Identify which cell holds the provided text, then report its [X, Y] central coordinate. 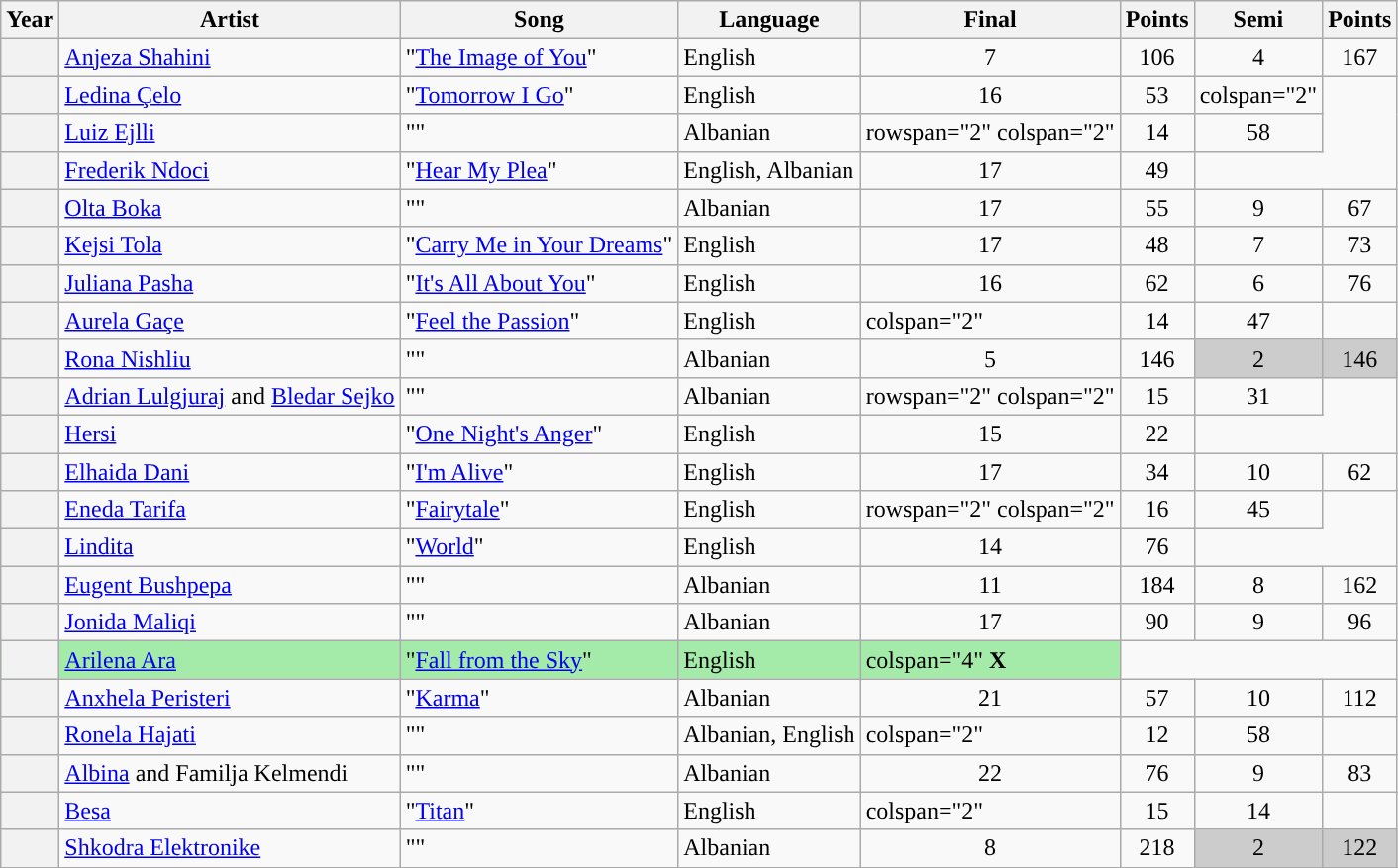
Final [990, 20]
Albina and Familja Kelmendi [230, 773]
"Carry Me in Your Dreams" [539, 245]
48 [1156, 245]
162 [1360, 585]
Besa [230, 811]
Anxhela Peristeri [230, 698]
Kejsi Tola [230, 245]
Song [539, 20]
49 [1156, 170]
colspan="4" X [990, 660]
184 [1156, 585]
12 [1156, 735]
English, Albanian [769, 170]
55 [1156, 208]
Jonida Maliqi [230, 623]
Rona Nishliu [230, 358]
Lindita [230, 547]
45 [1258, 510]
90 [1156, 623]
11 [990, 585]
"I'm Alive" [539, 472]
Eugent Bushpepa [230, 585]
106 [1156, 57]
53 [1156, 95]
"Fairytale" [539, 510]
Luiz Ejlli [230, 133]
"Hear My Plea" [539, 170]
Eneda Tarifa [230, 510]
218 [1156, 848]
"Titan" [539, 811]
Year [30, 20]
Anjeza Shahini [230, 57]
"One Night's Anger" [539, 434]
57 [1156, 698]
6 [1258, 283]
21 [990, 698]
"It's All About You" [539, 283]
112 [1360, 698]
"Feel the Passion" [539, 321]
"Fall from the Sky" [539, 660]
Olta Boka [230, 208]
47 [1258, 321]
Artist [230, 20]
Aurela Gaçe [230, 321]
Hersi [230, 434]
"The Image of You" [539, 57]
122 [1360, 848]
4 [1258, 57]
Adrian Lulgjuraj and Bledar Sejko [230, 396]
Ronela Hajati [230, 735]
31 [1258, 396]
Arilena Ara [230, 660]
Frederik Ndoci [230, 170]
"Tomorrow I Go" [539, 95]
Elhaida Dani [230, 472]
Juliana Pasha [230, 283]
34 [1156, 472]
73 [1360, 245]
"World" [539, 547]
167 [1360, 57]
67 [1360, 208]
83 [1360, 773]
96 [1360, 623]
Semi [1258, 20]
Albanian, English [769, 735]
Ledina Çelo [230, 95]
"Karma" [539, 698]
5 [990, 358]
Shkodra Elektronike [230, 848]
Language [769, 20]
